Capture the cell that displays the provided text and extract its [X, Y] central coordinate. 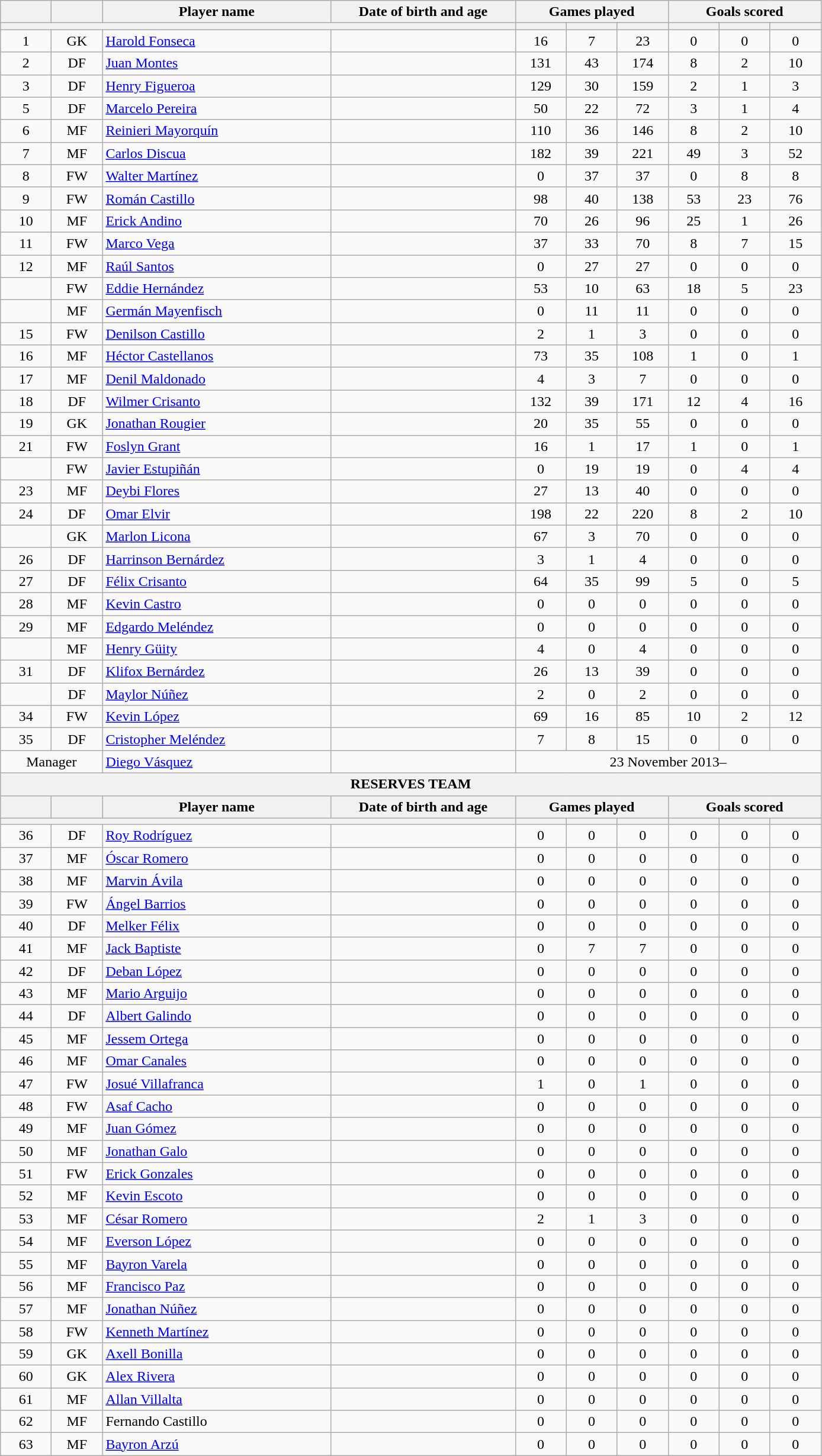
6 [26, 131]
Harrinson Bernárdez [217, 559]
Bayron Arzú [217, 1444]
198 [541, 514]
54 [26, 1241]
Cristopher Meléndez [217, 739]
Omar Canales [217, 1061]
129 [541, 86]
57 [26, 1309]
Asaf Cacho [217, 1106]
131 [541, 63]
67 [541, 536]
Erick Gonzales [217, 1174]
Félix Crisanto [217, 581]
59 [26, 1354]
138 [643, 198]
Eddie Hernández [217, 289]
20 [541, 424]
29 [26, 627]
Klifox Bernárdez [217, 672]
47 [26, 1084]
Roy Rodríguez [217, 836]
Maylor Núñez [217, 694]
Henry Güity [217, 649]
24 [26, 514]
Juan Montes [217, 63]
174 [643, 63]
Deban López [217, 971]
108 [643, 356]
Marvin Ávila [217, 881]
132 [541, 401]
Germán Mayenfisch [217, 311]
64 [541, 581]
221 [643, 153]
171 [643, 401]
Kevin Castro [217, 604]
99 [643, 581]
Javier Estupiñán [217, 469]
25 [693, 221]
51 [26, 1174]
85 [643, 717]
69 [541, 717]
182 [541, 153]
Marcelo Pereira [217, 108]
30 [592, 86]
Marlon Licona [217, 536]
Kenneth Martínez [217, 1331]
73 [541, 356]
Marco Vega [217, 243]
Edgardo Meléndez [217, 627]
César Romero [217, 1219]
Román Castillo [217, 198]
21 [26, 446]
Melker Félix [217, 926]
48 [26, 1106]
Fernando Castillo [217, 1422]
Omar Elvir [217, 514]
34 [26, 717]
58 [26, 1331]
Albert Galindo [217, 1016]
33 [592, 243]
Erick Andino [217, 221]
Denil Maldonado [217, 379]
Mario Arguijo [217, 994]
Jonathan Galo [217, 1151]
Héctor Castellanos [217, 356]
159 [643, 86]
98 [541, 198]
62 [26, 1422]
RESERVES TEAM [411, 784]
Óscar Romero [217, 858]
31 [26, 672]
Denilson Castillo [217, 334]
96 [643, 221]
38 [26, 881]
44 [26, 1016]
46 [26, 1061]
Diego Vásquez [217, 762]
42 [26, 971]
Jonathan Núñez [217, 1309]
61 [26, 1399]
Kevin Escoto [217, 1196]
Raúl Santos [217, 266]
Jack Baptiste [217, 948]
Manager [52, 762]
56 [26, 1286]
Henry Figueroa [217, 86]
Carlos Discua [217, 153]
Josué Villafranca [217, 1084]
Ángel Barrios [217, 903]
72 [643, 108]
Juan Gómez [217, 1129]
45 [26, 1039]
Alex Rivera [217, 1377]
Allan Villalta [217, 1399]
110 [541, 131]
Axell Bonilla [217, 1354]
28 [26, 604]
41 [26, 948]
Jessem Ortega [217, 1039]
Foslyn Grant [217, 446]
Francisco Paz [217, 1286]
Reinieri Mayorquín [217, 131]
146 [643, 131]
9 [26, 198]
Bayron Varela [217, 1264]
23 November 2013– [668, 762]
Deybi Flores [217, 491]
60 [26, 1377]
Kevin López [217, 717]
Harold Fonseca [217, 41]
Everson López [217, 1241]
76 [795, 198]
Jonathan Rougier [217, 424]
220 [643, 514]
Wilmer Crisanto [217, 401]
Walter Martínez [217, 176]
